Provide the (x, y) coordinate of the cell's center where the given text is located.  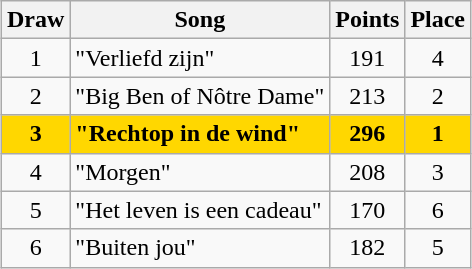
170 (368, 210)
Place (438, 20)
Draw (35, 20)
Song (200, 20)
213 (368, 96)
296 (368, 134)
"Het leven is een cadeau" (200, 210)
182 (368, 248)
"Morgen" (200, 172)
191 (368, 58)
"Buiten jou" (200, 248)
Points (368, 20)
"Verliefd zijn" (200, 58)
"Big Ben of Nôtre Dame" (200, 96)
208 (368, 172)
"Rechtop in de wind" (200, 134)
